Determine the (x, y) coordinate at the center of the cell enclosing the given text.  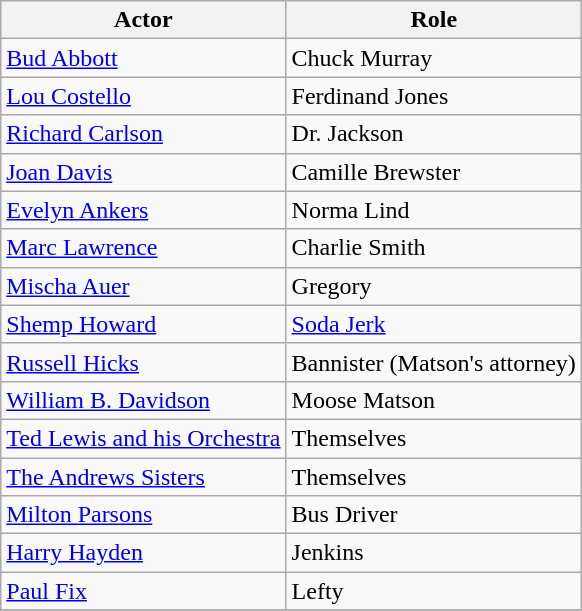
Lou Costello (144, 96)
The Andrews Sisters (144, 477)
Moose Matson (434, 400)
Norma Lind (434, 210)
Actor (144, 20)
Camille Brewster (434, 172)
Bud Abbott (144, 58)
Evelyn Ankers (144, 210)
Russell Hicks (144, 362)
Shemp Howard (144, 324)
William B. Davidson (144, 400)
Chuck Murray (434, 58)
Jenkins (434, 553)
Charlie Smith (434, 248)
Milton Parsons (144, 515)
Ferdinand Jones (434, 96)
Gregory (434, 286)
Bus Driver (434, 515)
Ted Lewis and his Orchestra (144, 438)
Joan Davis (144, 172)
Paul Fix (144, 591)
Role (434, 20)
Dr. Jackson (434, 134)
Marc Lawrence (144, 248)
Mischa Auer (144, 286)
Bannister (Matson's attorney) (434, 362)
Lefty (434, 591)
Harry Hayden (144, 553)
Richard Carlson (144, 134)
Soda Jerk (434, 324)
